Capture the cell that displays the provided text and extract its (x, y) central coordinate. 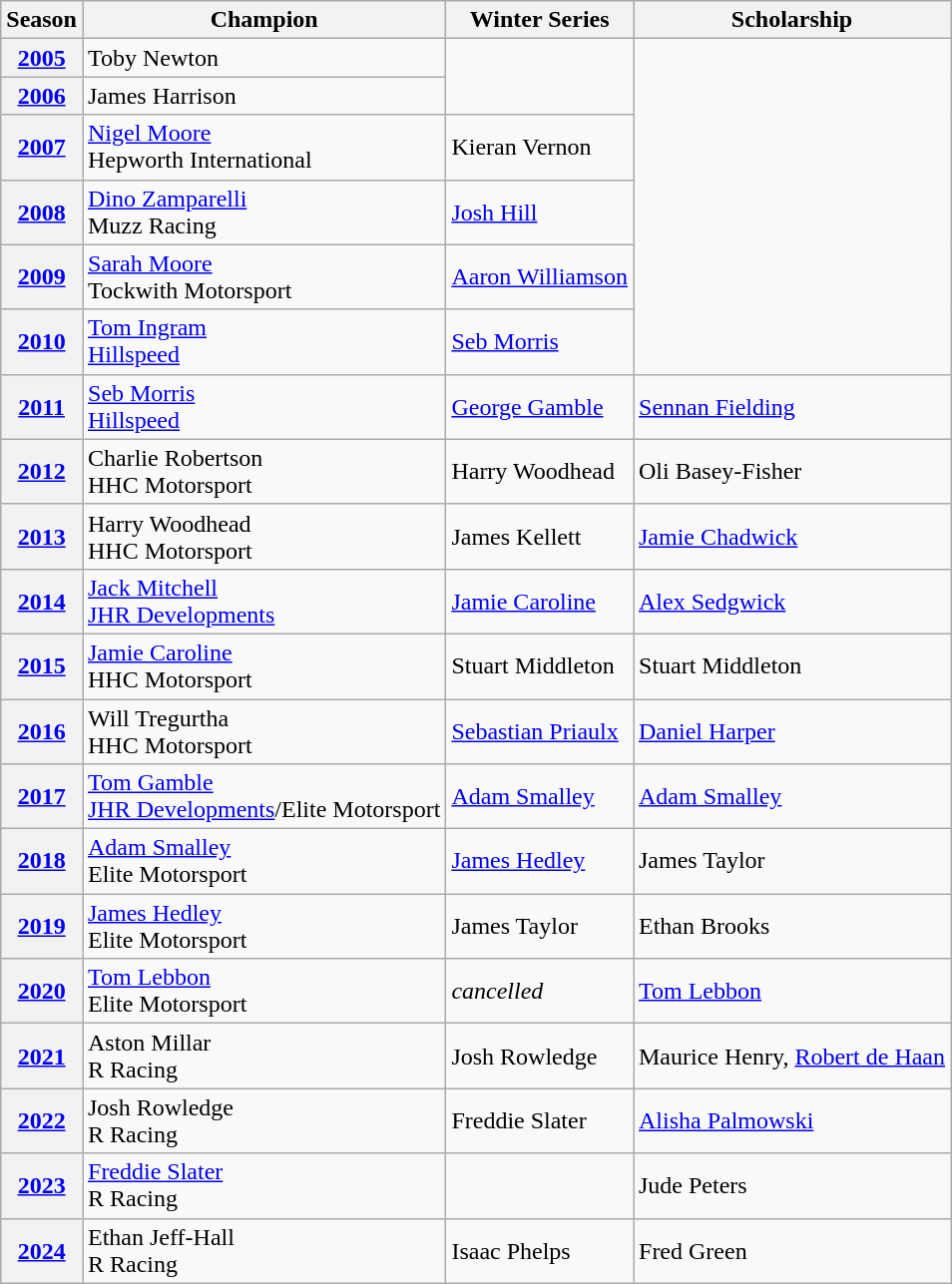
Scholarship (791, 20)
Season (42, 20)
2007 (42, 148)
Will Tregurtha HHC Motorsport (263, 730)
Oli Basey-Fisher (791, 471)
Seb Morris (540, 341)
Sebastian Priaulx (540, 730)
George Gamble (540, 407)
2017 (42, 796)
Josh Rowledge (540, 1056)
James Kellett (540, 537)
2022 (42, 1121)
2011 (42, 407)
Tom Gamble JHR Developments/Elite Motorsport (263, 796)
James Hedley (540, 862)
Harry Woodhead (540, 471)
Winter Series (540, 20)
Daniel Harper (791, 730)
Adam Smalley Elite Motorsport (263, 862)
Tom Lebbon (791, 992)
2023 (42, 1185)
2010 (42, 341)
Dino Zamparelli Muzz Racing (263, 212)
Kieran Vernon (540, 148)
2008 (42, 212)
2009 (42, 277)
Jamie Chadwick (791, 537)
Champion (263, 20)
Charlie Robertson HHC Motorsport (263, 471)
Fred Green (791, 1251)
Josh Rowledge R Racing (263, 1121)
Alex Sedgwick (791, 601)
Aaron Williamson (540, 277)
Ethan Jeff-Hall R Racing (263, 1251)
Toby Newton (263, 58)
Jamie Caroline (540, 601)
Sarah Moore Tockwith Motorsport (263, 277)
2019 (42, 926)
2005 (42, 58)
James Hedley Elite Motorsport (263, 926)
Jude Peters (791, 1185)
Isaac Phelps (540, 1251)
2024 (42, 1251)
2021 (42, 1056)
Harry Woodhead HHC Motorsport (263, 537)
Freddie SlaterR Racing (263, 1185)
2020 (42, 992)
2018 (42, 862)
2016 (42, 730)
Ethan Brooks (791, 926)
2013 (42, 537)
Tom Lebbon Elite Motorsport (263, 992)
Josh Hill (540, 212)
Nigel Moore Hepworth International (263, 148)
Tom Ingram Hillspeed (263, 341)
2015 (42, 666)
Jamie Caroline HHC Motorsport (263, 666)
cancelled (540, 992)
Seb Morris Hillspeed (263, 407)
Jack Mitchell JHR Developments (263, 601)
Sennan Fielding (791, 407)
Alisha Palmowski (791, 1121)
Aston Millar R Racing (263, 1056)
2014 (42, 601)
Maurice Henry, Robert de Haan (791, 1056)
Freddie Slater (540, 1121)
2012 (42, 471)
2006 (42, 96)
James Harrison (263, 96)
